Determine the [X, Y] coordinate at the center of the cell enclosing the given text.  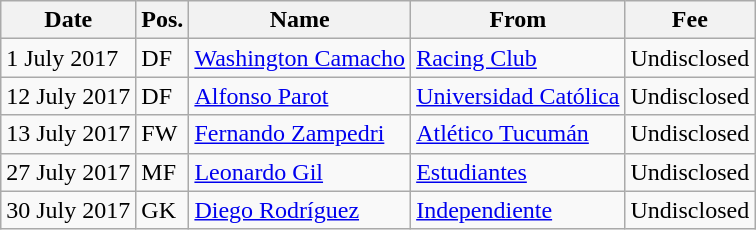
Fee [690, 20]
Name [300, 20]
Fernando Zampedri [300, 134]
Atlético Tucumán [518, 134]
From [518, 20]
Date [68, 20]
Racing Club [518, 58]
MF [162, 172]
Independiente [518, 210]
30 July 2017 [68, 210]
FW [162, 134]
12 July 2017 [68, 96]
Washington Camacho [300, 58]
Pos. [162, 20]
Alfonso Parot [300, 96]
Estudiantes [518, 172]
13 July 2017 [68, 134]
Leonardo Gil [300, 172]
27 July 2017 [68, 172]
1 July 2017 [68, 58]
Universidad Católica [518, 96]
Diego Rodríguez [300, 210]
GK [162, 210]
